Provide the [X, Y] coordinate of the cell's center where the given text is located.  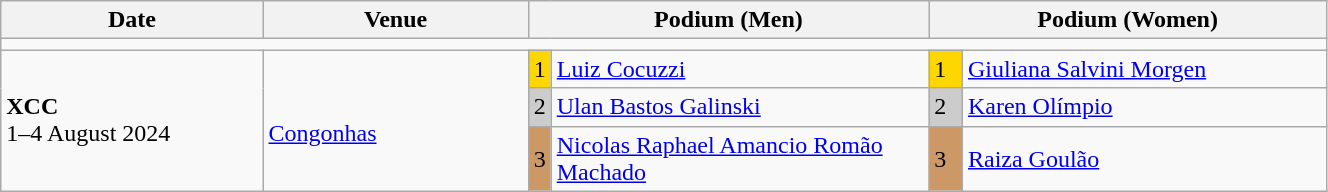
Date [132, 20]
Giuliana Salvini Morgen [1144, 69]
Luiz Cocuzzi [740, 69]
Raiza Goulão [1144, 158]
Karen Olímpio [1144, 107]
Ulan Bastos Galinski [740, 107]
Podium (Women) [1128, 20]
Venue [396, 20]
Podium (Men) [728, 20]
XCC 1–4 August 2024 [132, 120]
Congonhas [396, 120]
Nicolas Raphael Amancio Romão Machado [740, 158]
